Capture the cell that displays the provided text and extract its [x, y] central coordinate. 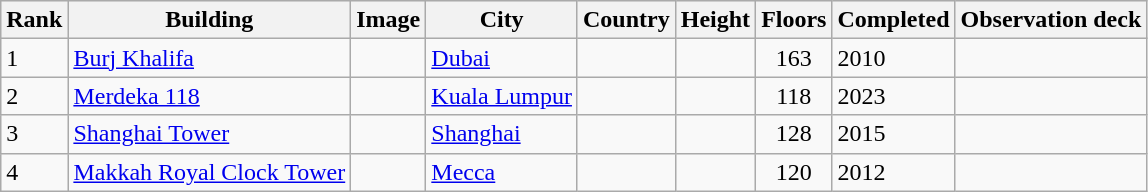
118 [794, 96]
2023 [894, 96]
City [502, 20]
Image [388, 20]
2015 [894, 134]
2012 [894, 172]
Burj Khalifa [210, 58]
163 [794, 58]
Observation deck [1051, 20]
Floors [794, 20]
Height [715, 20]
1 [34, 58]
4 [34, 172]
Shanghai [502, 134]
128 [794, 134]
Building [210, 20]
3 [34, 134]
Mecca [502, 172]
120 [794, 172]
Dubai [502, 58]
Country [626, 20]
Makkah Royal Clock Tower [210, 172]
Kuala Lumpur [502, 96]
Shanghai Tower [210, 134]
2010 [894, 58]
2 [34, 96]
Completed [894, 20]
Rank [34, 20]
Merdeka 118 [210, 96]
